Return the (X, Y) coordinate for the center point of the cell that contains the specified text.  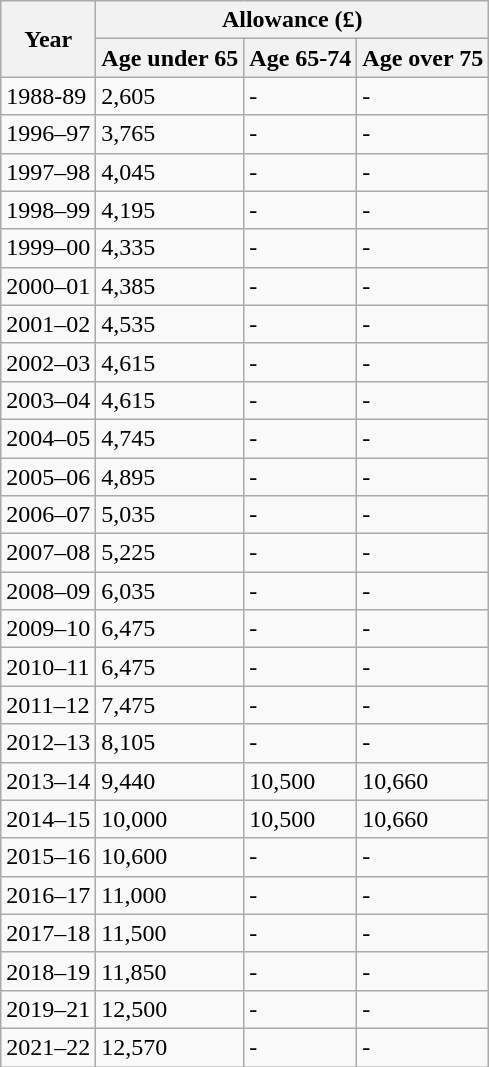
4,385 (170, 286)
2018–19 (48, 971)
8,105 (170, 743)
9,440 (170, 781)
2003–04 (48, 400)
4,895 (170, 477)
2012–13 (48, 743)
4,535 (170, 324)
5,225 (170, 553)
11,000 (170, 895)
4,745 (170, 438)
4,335 (170, 248)
10,000 (170, 819)
7,475 (170, 705)
2015–16 (48, 857)
2007–08 (48, 553)
2017–18 (48, 933)
2011–12 (48, 705)
1999–00 (48, 248)
11,500 (170, 933)
1998–99 (48, 210)
2004–05 (48, 438)
2016–17 (48, 895)
2001–02 (48, 324)
2013–14 (48, 781)
Year (48, 39)
2002–03 (48, 362)
1997–98 (48, 172)
2019–21 (48, 1009)
2006–07 (48, 515)
3,765 (170, 134)
10,600 (170, 857)
Age 65-74 (300, 58)
1988-89 (48, 96)
4,195 (170, 210)
2008–09 (48, 591)
12,570 (170, 1047)
1996–97 (48, 134)
2009–10 (48, 629)
5,035 (170, 515)
6,035 (170, 591)
4,045 (170, 172)
2000–01 (48, 286)
2014–15 (48, 819)
Age under 65 (170, 58)
11,850 (170, 971)
2005–06 (48, 477)
Age over 75 (423, 58)
2010–11 (48, 667)
Allowance (£) (292, 20)
2,605 (170, 96)
12,500 (170, 1009)
2021–22 (48, 1047)
